Provide the [x, y] coordinate of the cell's center where the given text is located.  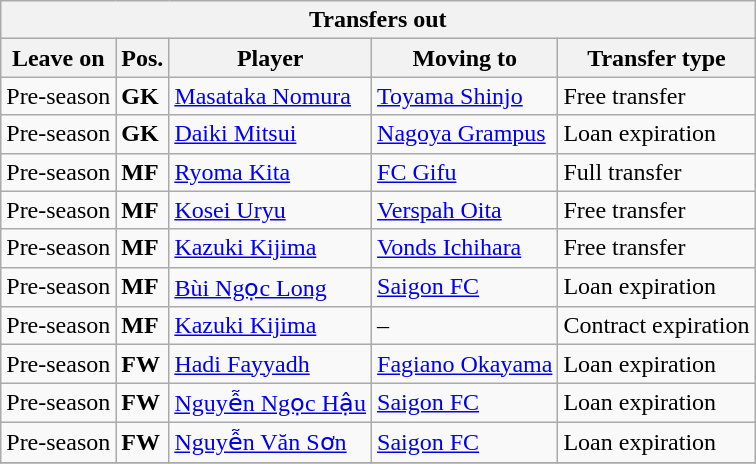
Ryoma Kita [270, 172]
FC Gifu [465, 172]
Kosei Uryu [270, 210]
Daiki Mitsui [270, 134]
Hadi Fayyadh [270, 364]
Toyama Shinjo [465, 96]
Pos. [142, 58]
Masataka Nomura [270, 96]
Contract expiration [656, 326]
Full transfer [656, 172]
Moving to [465, 58]
Nguyễn Ngọc Hậu [270, 403]
Leave on [58, 58]
Verspah Oita [465, 210]
Transfers out [378, 20]
Fagiano Okayama [465, 364]
Nguyễn Văn Sơn [270, 442]
Bùi Ngọc Long [270, 287]
Vonds Ichihara [465, 248]
– [465, 326]
Player [270, 58]
Nagoya Grampus [465, 134]
Transfer type [656, 58]
